Find where the given text appears and provide that cell's center as (X, Y) coordinate. 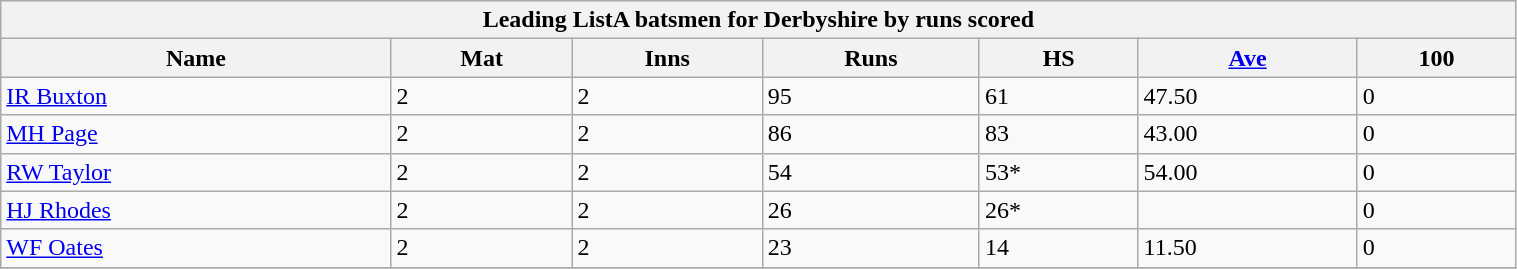
11.50 (1248, 248)
54.00 (1248, 172)
HS (1058, 58)
26 (870, 210)
WF Oates (196, 248)
26* (1058, 210)
Runs (870, 58)
43.00 (1248, 134)
47.50 (1248, 96)
MH Page (196, 134)
53* (1058, 172)
RW Taylor (196, 172)
95 (870, 96)
IR Buxton (196, 96)
14 (1058, 248)
23 (870, 248)
86 (870, 134)
Inns (667, 58)
HJ Rhodes (196, 210)
61 (1058, 96)
54 (870, 172)
100 (1436, 58)
Name (196, 58)
83 (1058, 134)
Leading ListA batsmen for Derbyshire by runs scored (758, 20)
Mat (482, 58)
Ave (1248, 58)
